For the text-containing cell, return its midpoint in (x, y) coordinate format. 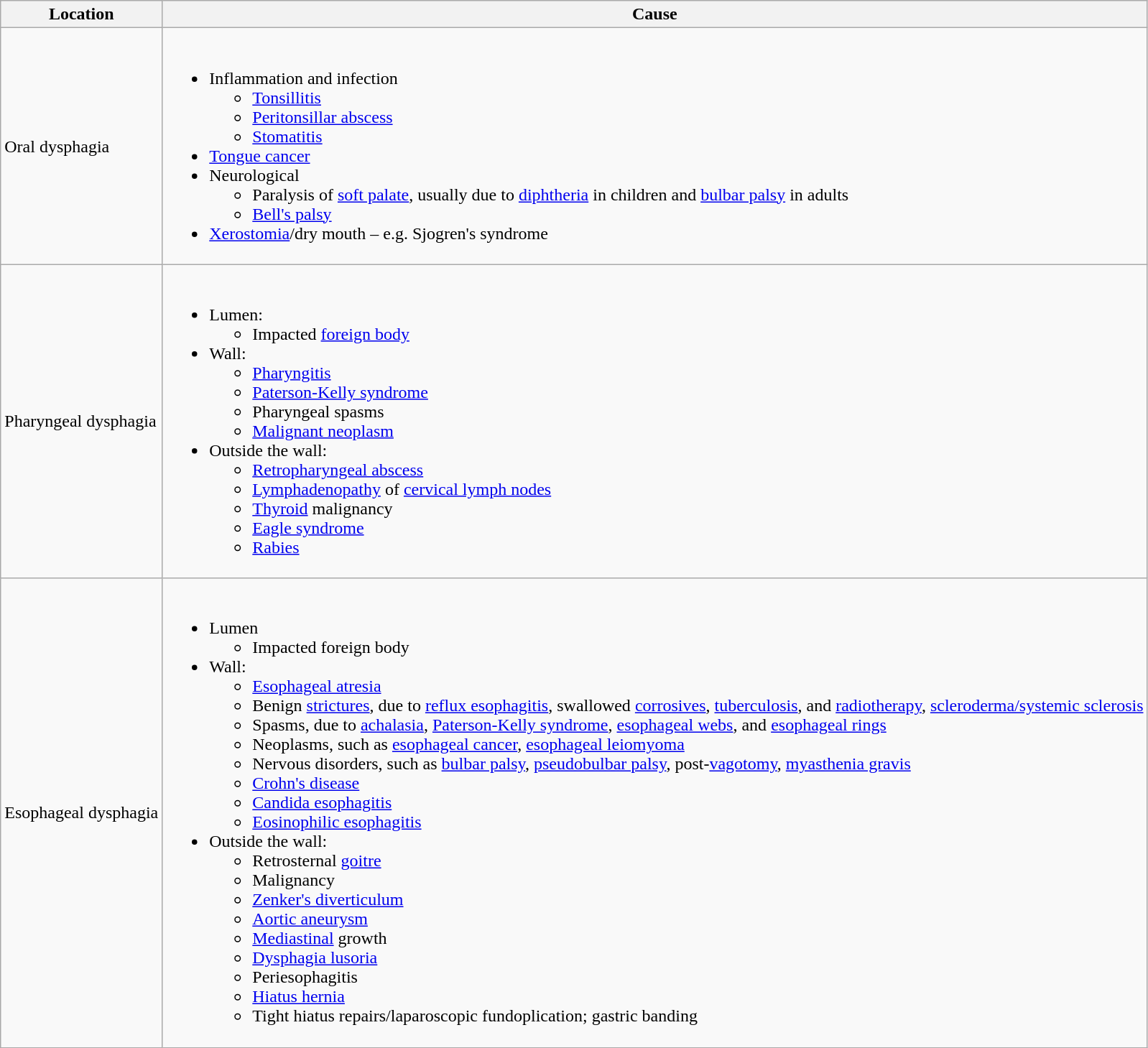
Oral dysphagia (82, 147)
Esophageal dysphagia (82, 813)
Cause (655, 14)
Location (82, 14)
Pharyngeal dysphagia (82, 421)
